Identify which cell holds the provided text, then report its [x, y] central coordinate. 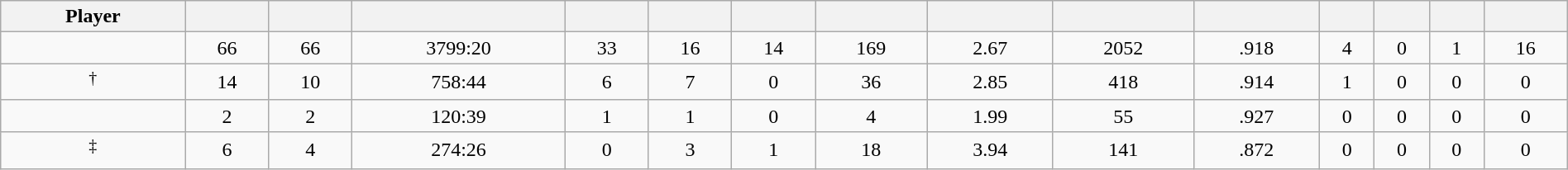
.918 [1256, 48]
3.94 [990, 150]
.872 [1256, 150]
3799:20 [459, 48]
† [93, 83]
120:39 [459, 116]
10 [311, 83]
.914 [1256, 83]
2052 [1123, 48]
55 [1123, 116]
169 [872, 48]
36 [872, 83]
1.99 [990, 116]
2.67 [990, 48]
141 [1123, 150]
18 [872, 150]
Player [93, 17]
‡ [93, 150]
758:44 [459, 83]
3 [690, 150]
33 [607, 48]
418 [1123, 83]
2.85 [990, 83]
.927 [1256, 116]
7 [690, 83]
274:26 [459, 150]
